Detect which cell encompasses the target text, then output its (x, y) center coordinate. 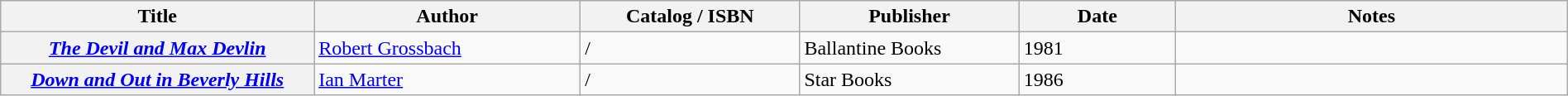
Author (447, 17)
Publisher (910, 17)
Ballantine Books (910, 48)
Date (1097, 17)
1981 (1097, 48)
Robert Grossbach (447, 48)
The Devil and Max Devlin (157, 48)
1986 (1097, 79)
Star Books (910, 79)
Title (157, 17)
Catalog / ISBN (690, 17)
Notes (1372, 17)
Ian Marter (447, 79)
Down and Out in Beverly Hills (157, 79)
